Detect which cell encompasses the target text, then output its [X, Y] center coordinate. 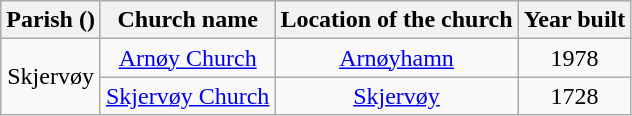
Skjervøy Church [187, 96]
Arnøy Church [187, 58]
Year built [574, 20]
1978 [574, 58]
Arnøyhamn [396, 58]
1728 [574, 96]
Parish () [51, 20]
Location of the church [396, 20]
Church name [187, 20]
